Return [X, Y] of the center of cell containing provided text 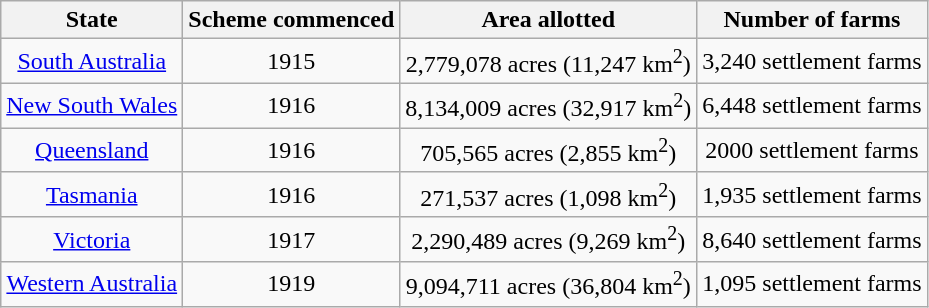
State [92, 20]
2000 settlement farms [812, 150]
271,537 acres (1,098 km2) [548, 194]
Area allotted [548, 20]
2,779,078 acres (11,247 km2) [548, 62]
8,640 settlement farms [812, 240]
Number of farms [812, 20]
1,095 settlement farms [812, 284]
1919 [292, 284]
8,134,009 acres (32,917 km2) [548, 106]
705,565 acres (2,855 km2) [548, 150]
Victoria [92, 240]
Scheme commenced [292, 20]
2,290,489 acres (9,269 km2) [548, 240]
New South Wales [92, 106]
Western Australia [92, 284]
South Australia [92, 62]
6,448 settlement farms [812, 106]
1917 [292, 240]
Tasmania [92, 194]
1,935 settlement farms [812, 194]
Queensland [92, 150]
9,094,711 acres (36,804 km2) [548, 284]
3,240 settlement farms [812, 62]
1915 [292, 62]
